Return (x, y) of the center of cell containing provided text 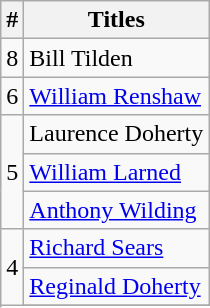
Richard Sears (116, 248)
William Larned (116, 172)
4 (12, 267)
Laurence Doherty (116, 134)
Bill Tilden (116, 58)
Reginald Doherty (116, 286)
William Renshaw (116, 96)
# (12, 20)
8 (12, 58)
Anthony Wilding (116, 210)
6 (12, 96)
5 (12, 172)
Titles (116, 20)
